Return the [x, y] coordinate for the center point of the cell that contains the specified text.  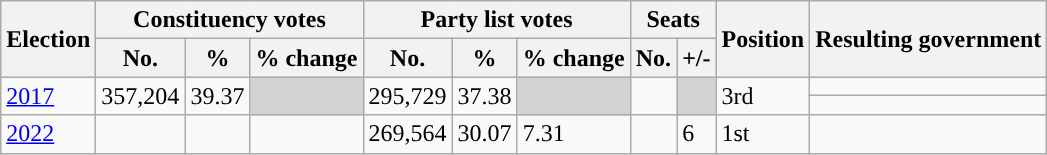
2022 [48, 134]
Resulting government [928, 39]
295,729 [408, 96]
30.07 [484, 134]
Election [48, 39]
Party list votes [496, 20]
+/- [696, 58]
357,204 [140, 96]
6 [696, 134]
Position [763, 39]
39.37 [218, 96]
3rd [763, 96]
37.38 [484, 96]
269,564 [408, 134]
2017 [48, 96]
Constituency votes [230, 20]
1st [763, 134]
Seats [673, 20]
7.31 [574, 134]
